Find where the given text appears and provide that cell's center as (x, y) coordinate. 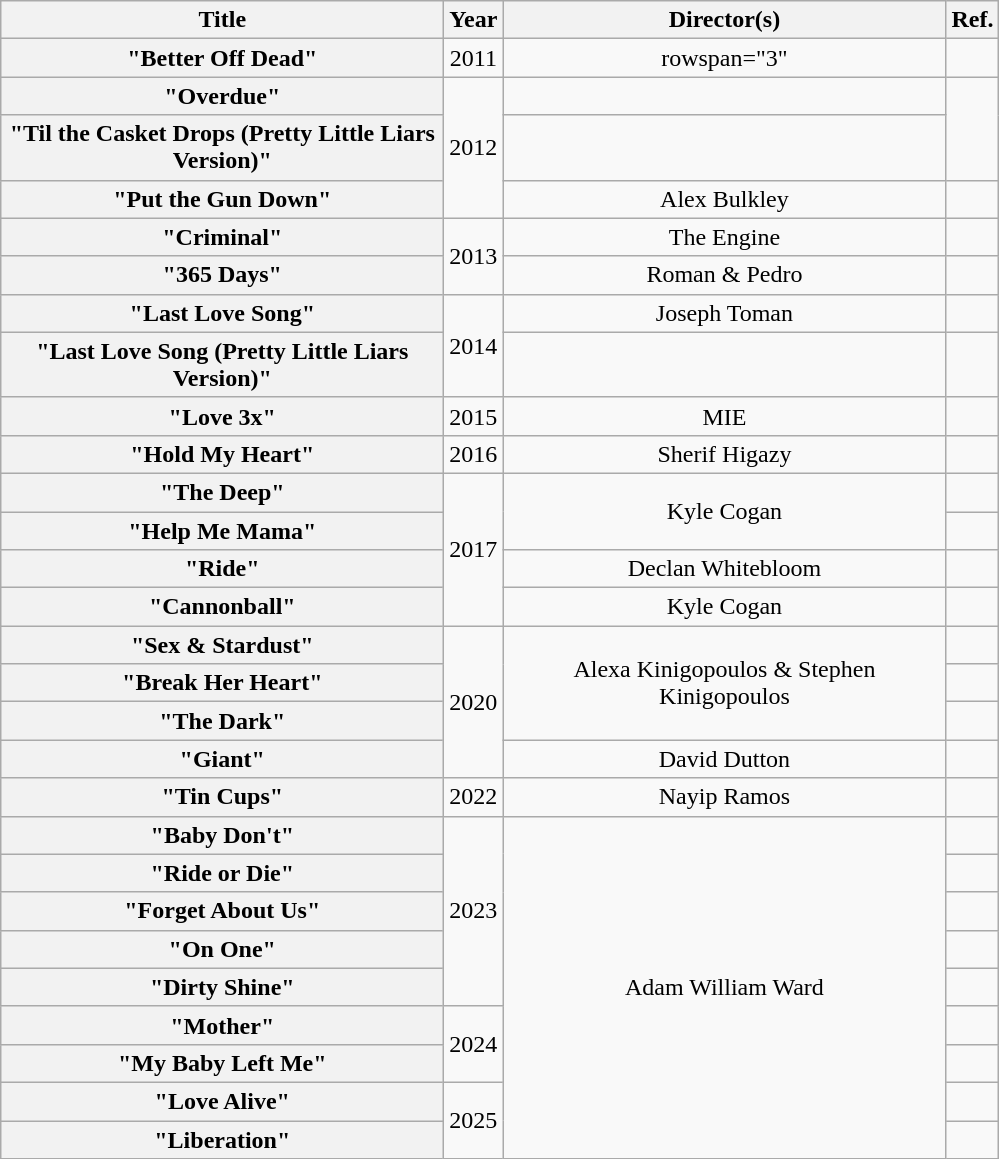
"Better Off Dead" (222, 58)
2016 (474, 454)
"Liberation" (222, 1139)
2024 (474, 1044)
2012 (474, 148)
2015 (474, 416)
"Break Her Heart" (222, 683)
"Ride or Die" (222, 873)
rowspan="3" (724, 58)
Ref. (972, 20)
2014 (474, 346)
"Hold My Heart" (222, 454)
"Love 3x" (222, 416)
"The Deep" (222, 492)
"Put the Gun Down" (222, 199)
"Overdue" (222, 96)
David Dutton (724, 759)
Nayip Ramos (724, 797)
Sherif Higazy (724, 454)
2025 (474, 1120)
"Ride" (222, 569)
Declan Whitebloom (724, 569)
2022 (474, 797)
2020 (474, 702)
Year (474, 20)
"Criminal" (222, 237)
Adam William Ward (724, 988)
"Forget About Us" (222, 911)
"The Dark" (222, 721)
"365 Days" (222, 275)
Joseph Toman (724, 313)
"Baby Don't" (222, 835)
"Love Alive" (222, 1101)
"Dirty Shine" (222, 987)
Alexa Kinigopoulos & Stephen Kinigopoulos (724, 683)
2013 (474, 256)
Title (222, 20)
Alex Bulkley (724, 199)
"Last Love Song (Pretty Little Liars Version)" (222, 364)
"My Baby Left Me" (222, 1063)
"Cannonball" (222, 607)
2023 (474, 911)
The Engine (724, 237)
"Mother" (222, 1025)
2011 (474, 58)
MIE (724, 416)
2017 (474, 549)
"Giant" (222, 759)
Director(s) (724, 20)
"Help Me Mama" (222, 531)
"Sex & Stardust" (222, 645)
"On One" (222, 949)
"Last Love Song" (222, 313)
"Tin Cups" (222, 797)
"Til the Casket Drops (Pretty Little Liars Version)" (222, 148)
Roman & Pedro (724, 275)
